Find where the given text appears and provide that cell's center as (X, Y) coordinate. 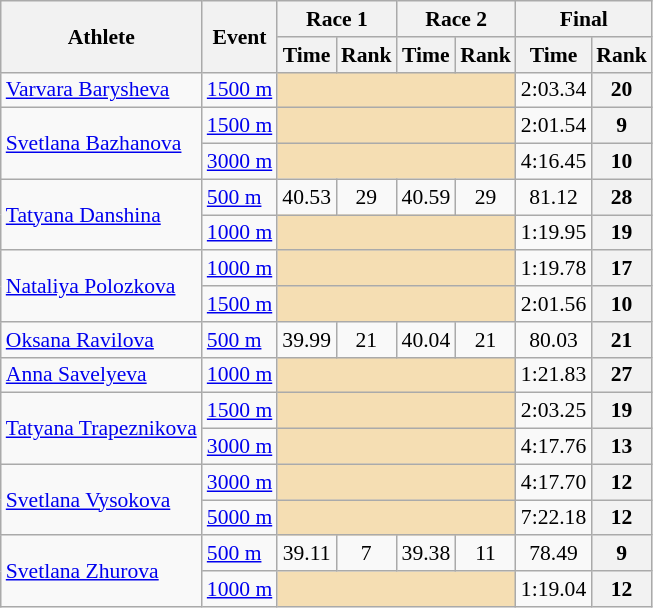
39.11 (306, 554)
40.59 (426, 197)
78.49 (554, 554)
Svetlana Zhurova (102, 572)
5000 m (240, 518)
Nataliya Polozkova (102, 286)
Anna Savelyeva (102, 375)
28 (622, 197)
Race 1 (336, 19)
1:21.83 (554, 375)
4:17.70 (554, 482)
Final (584, 19)
7 (366, 554)
1:19.04 (554, 589)
Race 2 (456, 19)
17 (622, 269)
2:03.34 (554, 90)
4:16.45 (554, 162)
39.38 (426, 554)
Svetlana Vysokova (102, 500)
Athlete (102, 36)
4:17.76 (554, 447)
Varvara Barysheva (102, 90)
80.03 (554, 340)
1:19.78 (554, 269)
39.99 (306, 340)
Oksana Ravilova (102, 340)
20 (622, 90)
81.12 (554, 197)
Event (240, 36)
1:19.95 (554, 233)
11 (486, 554)
40.04 (426, 340)
13 (622, 447)
27 (622, 375)
2:01.56 (554, 304)
40.53 (306, 197)
2:01.54 (554, 126)
Tatyana Trapeznikova (102, 428)
2:03.25 (554, 411)
7:22.18 (554, 518)
Svetlana Bazhanova (102, 144)
Tatyana Danshina (102, 214)
